For the text-containing cell, return its midpoint in [x, y] coordinate format. 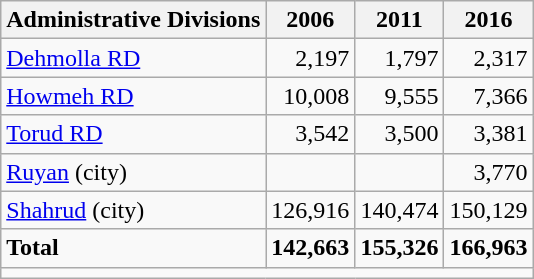
2006 [310, 20]
Ruyan (city) [134, 172]
3,542 [310, 134]
140,474 [400, 210]
Administrative Divisions [134, 20]
Dehmolla RD [134, 58]
2,197 [310, 58]
9,555 [400, 96]
126,916 [310, 210]
Shahrud (city) [134, 210]
142,663 [310, 248]
166,963 [488, 248]
10,008 [310, 96]
3,500 [400, 134]
Total [134, 248]
1,797 [400, 58]
150,129 [488, 210]
7,366 [488, 96]
2011 [400, 20]
155,326 [400, 248]
3,381 [488, 134]
2016 [488, 20]
3,770 [488, 172]
2,317 [488, 58]
Howmeh RD [134, 96]
Torud RD [134, 134]
